Search for the cell housing the specified text and yield its (x, y) center coordinate. 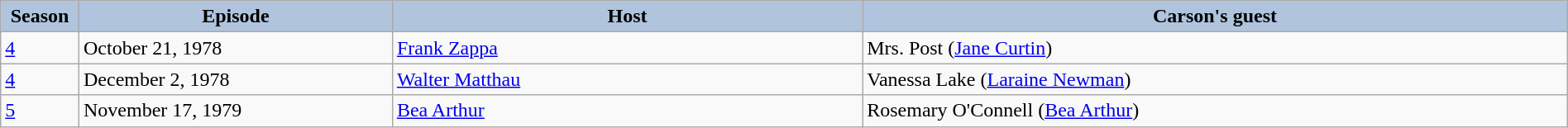
Host (627, 17)
December 2, 1978 (235, 79)
Episode (235, 17)
November 17, 1979 (235, 111)
Bea Arthur (627, 111)
Season (40, 17)
Frank Zappa (627, 48)
Rosemary O'Connell (Bea Arthur) (1216, 111)
October 21, 1978 (235, 48)
5 (40, 111)
Carson's guest (1216, 17)
Walter Matthau (627, 79)
Mrs. Post (Jane Curtin) (1216, 48)
Vanessa Lake (Laraine Newman) (1216, 79)
